Provide the (X, Y) coordinate of the cell's center where the given text is located.  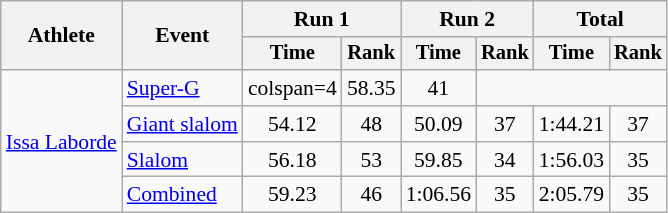
50.09 (438, 124)
Combined (182, 195)
53 (372, 160)
Run 2 (468, 19)
48 (372, 124)
Run 1 (322, 19)
1:56.03 (572, 160)
46 (372, 195)
54.12 (292, 124)
56.18 (292, 160)
59.23 (292, 195)
Athlete (62, 36)
colspan=4 (292, 88)
Giant slalom (182, 124)
34 (505, 160)
Event (182, 36)
Total (600, 19)
59.85 (438, 160)
41 (438, 88)
Issa Laborde (62, 141)
58.35 (372, 88)
Slalom (182, 160)
1:44.21 (572, 124)
Super-G (182, 88)
2:05.79 (572, 195)
1:06.56 (438, 195)
